Return the [X, Y] coordinate for the center point of the cell that contains the specified text.  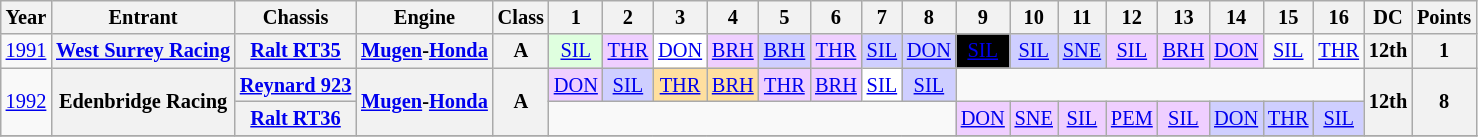
Points [1444, 17]
16 [1338, 17]
DC [1388, 17]
11 [1082, 17]
13 [1184, 17]
14 [1236, 17]
Class [521, 17]
10 [1034, 17]
2 [628, 17]
9 [983, 17]
Ralt RT36 [296, 118]
Engine [424, 17]
Edenbridge Racing [143, 102]
Year [26, 17]
3 [680, 17]
15 [1288, 17]
12 [1132, 17]
1992 [26, 102]
7 [882, 17]
6 [836, 17]
1991 [26, 51]
Reynard 923 [296, 85]
PEM [1132, 118]
Ralt RT35 [296, 51]
5 [785, 17]
West Surrey Racing [143, 51]
Chassis [296, 17]
4 [733, 17]
Entrant [143, 17]
